Locate the cell with the specified text and output its (x, y) center coordinate. 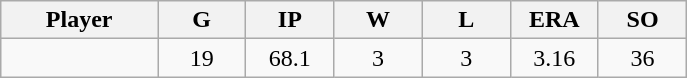
G (202, 20)
Player (80, 20)
ERA (554, 20)
36 (642, 58)
19 (202, 58)
3.16 (554, 58)
IP (290, 20)
68.1 (290, 58)
W (378, 20)
L (466, 20)
SO (642, 20)
